Detect which cell encompasses the target text, then output its [x, y] center coordinate. 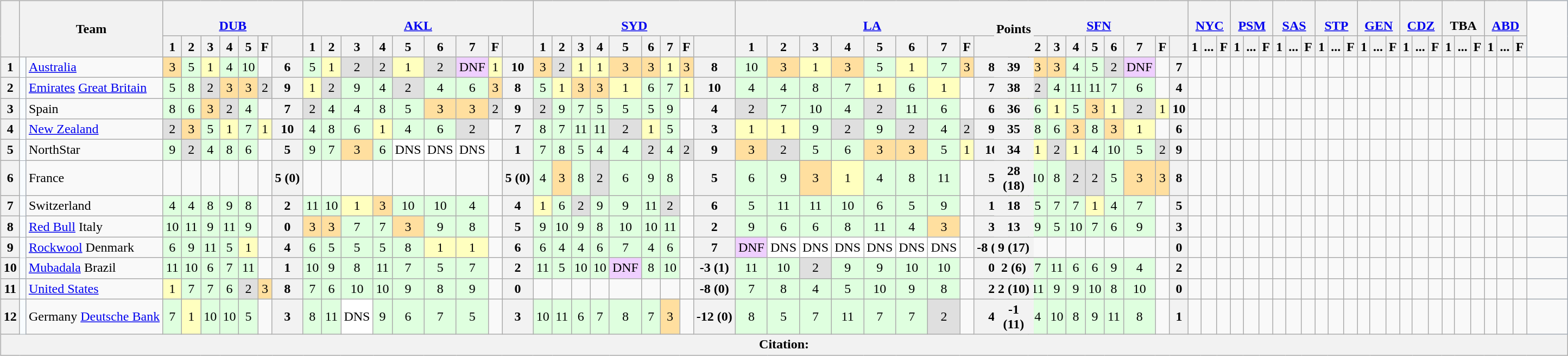
Citation: [784, 345]
13 [1013, 227]
36 [1013, 108]
SYD [634, 18]
STP [1337, 18]
28 (18) [1013, 178]
35 [1013, 129]
-1 (11) [1013, 316]
ABD [1506, 18]
Germany Deutsche Bank [94, 316]
Team [91, 28]
Points [1013, 28]
-3 (1) [715, 268]
38 [1013, 88]
34 [1013, 150]
GEN [1379, 18]
Switzerland [94, 206]
NYC [1210, 18]
SFN [1099, 18]
Rockwool Denmark [94, 247]
New Zealand [94, 129]
12 [10, 316]
United States [94, 289]
DUB [233, 18]
18 [1013, 206]
39 [1013, 67]
2 (10) [1013, 289]
LA [872, 18]
CDZ [1421, 18]
9 (17) [1013, 247]
2 (6) [1013, 268]
TBA [1463, 18]
Spain [94, 108]
Mubadala Brazil [94, 268]
Emirates Great Britain [94, 88]
Red Bull Italy [94, 227]
SAS [1294, 18]
France [94, 178]
-12 (0) [715, 316]
Australia [94, 67]
PSM [1252, 18]
NorthStar [94, 150]
AKL [418, 18]
